Capture the cell that displays the provided text and extract its [X, Y] central coordinate. 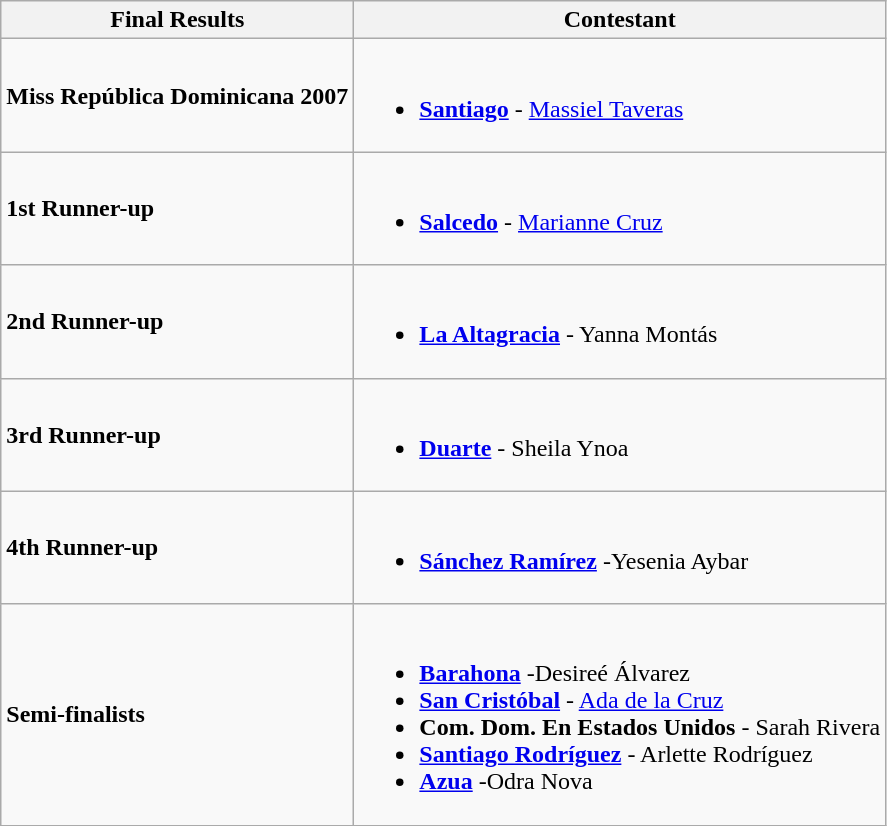
Santiago - Massiel Taveras [620, 96]
Duarte - Sheila Ynoa [620, 434]
3rd Runner-up [178, 434]
2nd Runner-up [178, 322]
Semi-finalists [178, 714]
Salcedo - Marianne Cruz [620, 208]
1st Runner-up [178, 208]
4th Runner-up [178, 548]
Contestant [620, 20]
La Altagracia - Yanna Montás [620, 322]
Final Results [178, 20]
Sánchez Ramírez -Yesenia Aybar [620, 548]
Miss República Dominicana 2007 [178, 96]
